Return the [x, y] coordinate for the center point of the cell that contains the specified text.  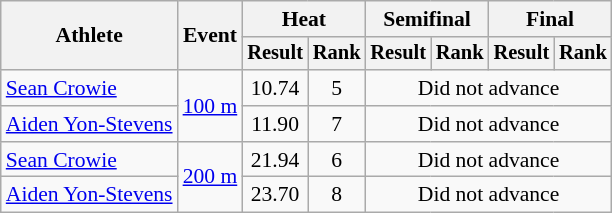
Athlete [90, 36]
5 [337, 88]
100 m [210, 106]
200 m [210, 178]
10.74 [275, 88]
6 [337, 160]
11.90 [275, 124]
Event [210, 36]
23.70 [275, 195]
Final [550, 19]
7 [337, 124]
Heat [304, 19]
Semifinal [426, 19]
8 [337, 195]
21.94 [275, 160]
